Capture the cell that displays the provided text and extract its (x, y) central coordinate. 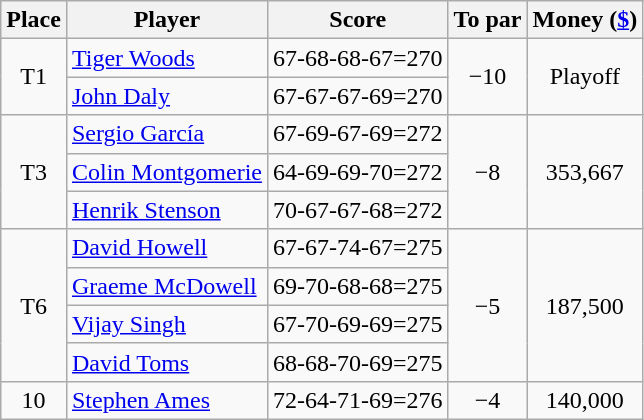
67-69-67-69=272 (358, 134)
Graeme McDowell (166, 286)
67-68-68-67=270 (358, 58)
Colin Montgomerie (166, 172)
64-69-69-70=272 (358, 172)
Place (34, 20)
T1 (34, 77)
140,000 (585, 400)
John Daly (166, 96)
−5 (488, 305)
Vijay Singh (166, 324)
10 (34, 400)
Player (166, 20)
Score (358, 20)
187,500 (585, 305)
Stephen Ames (166, 400)
70-67-67-68=272 (358, 210)
Henrik Stenson (166, 210)
353,667 (585, 172)
Sergio García (166, 134)
T6 (34, 305)
−10 (488, 77)
67-67-67-69=270 (358, 96)
−8 (488, 172)
−4 (488, 400)
T3 (34, 172)
Tiger Woods (166, 58)
David Toms (166, 362)
To par (488, 20)
Money ($) (585, 20)
68-68-70-69=275 (358, 362)
69-70-68-68=275 (358, 286)
Playoff (585, 77)
67-67-74-67=275 (358, 248)
David Howell (166, 248)
67-70-69-69=275 (358, 324)
72-64-71-69=276 (358, 400)
